Pinpoint the cell where the given text exists, returning its (x, y) midpoint coordinate. 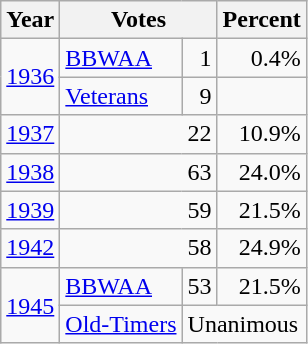
24.0% (262, 172)
Year (30, 20)
Unanimous (244, 324)
1937 (30, 134)
Veterans (121, 96)
53 (200, 286)
59 (138, 210)
Old-Timers (121, 324)
1945 (30, 305)
22 (138, 134)
Percent (262, 20)
10.9% (262, 134)
58 (138, 248)
0.4% (262, 58)
1936 (30, 77)
9 (200, 96)
63 (138, 172)
Votes (138, 20)
1942 (30, 248)
1938 (30, 172)
1939 (30, 210)
1 (200, 58)
24.9% (262, 248)
